Scan for the cell matching the given text and deliver its (X, Y) coordinate at center. 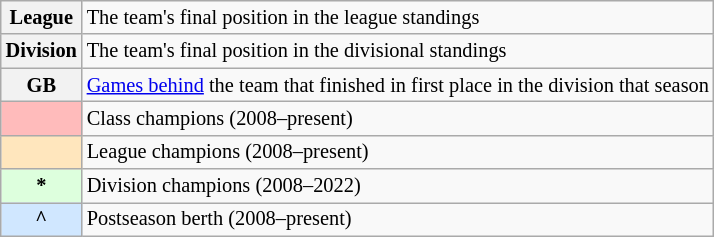
^ (42, 219)
The team's final position in the league standings (398, 17)
GB (42, 85)
Division (42, 51)
League (42, 17)
Division champions (2008–2022) (398, 186)
Games behind the team that finished in first place in the division that season (398, 85)
Class champions (2008–present) (398, 118)
* (42, 186)
League champions (2008–present) (398, 152)
The team's final position in the divisional standings (398, 51)
Postseason berth (2008–present) (398, 219)
